Identify which cell holds the provided text, then report its (x, y) central coordinate. 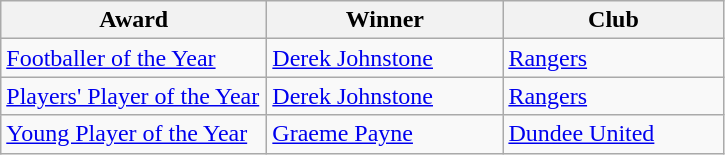
Graeme Payne (385, 134)
Club (614, 20)
Award (134, 20)
Dundee United (614, 134)
Players' Player of the Year (134, 96)
Young Player of the Year (134, 134)
Winner (385, 20)
Footballer of the Year (134, 58)
